Locate the cell with the specified text and output its (X, Y) center coordinate. 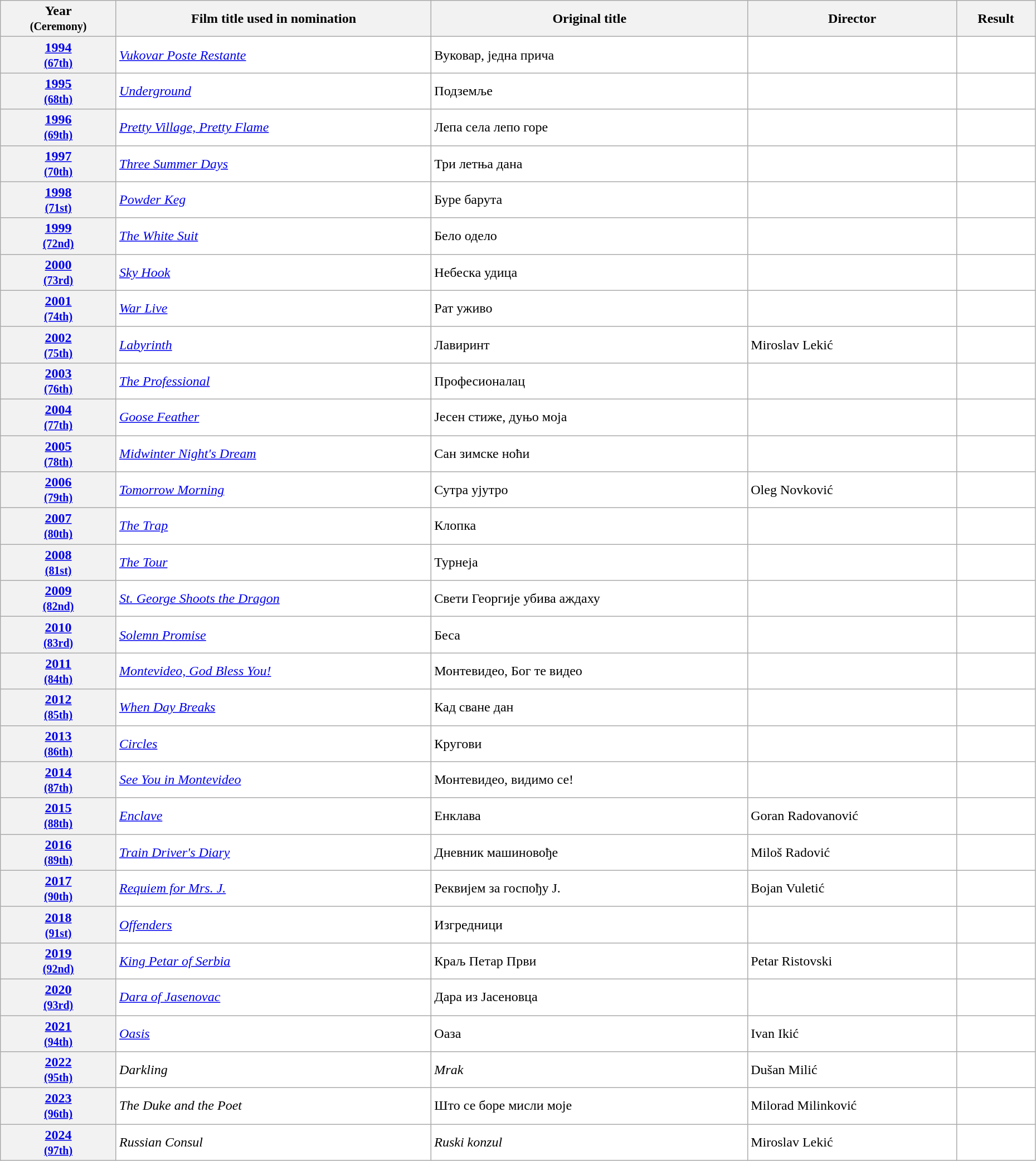
Изгредници (590, 925)
Bojan Vuletić (853, 888)
See You in Montevideo (273, 780)
1996(69th) (59, 127)
Requiem for Mrs. J. (273, 888)
Подземље (590, 91)
2009(82nd) (59, 598)
The Trap (273, 526)
Сутра ујутро (590, 490)
Што се боре мисли моје (590, 1106)
Montevideo, God Bless You! (273, 671)
Беса (590, 635)
Монтевидео, Бог те видео (590, 671)
2018(91st) (59, 925)
Sky Hook (273, 272)
2023(96th) (59, 1106)
Небеска удица (590, 272)
Pretty Village, Pretty Flame (273, 127)
Ruski konzul (590, 1142)
St. George Shoots the Dragon (273, 598)
Дара из Јасеновца (590, 997)
2024(97th) (59, 1142)
1999(72nd) (59, 236)
When Day Breaks (273, 708)
Oleg Novković (853, 490)
2021(94th) (59, 1033)
Miloš Radović (853, 852)
Three Summer Days (273, 164)
Три летња дана (590, 164)
Професионалац (590, 381)
Film title used in nomination (273, 19)
2011(84th) (59, 671)
Кругови (590, 743)
Оаза (590, 1033)
2000(73rd) (59, 272)
Enclave (273, 816)
Milorad Milinković (853, 1106)
2008(81st) (59, 563)
Result (996, 19)
King Petar of Serbia (273, 960)
Сан зимске ноћи (590, 453)
Клопка (590, 526)
The White Suit (273, 236)
Russian Consul (273, 1142)
1994(67th) (59, 55)
Монтевидео, видимо се! (590, 780)
War Live (273, 309)
Tomorrow Morning (273, 490)
Darkling (273, 1070)
2001(74th) (59, 309)
2017(90th) (59, 888)
Year(Ceremony) (59, 19)
Рат уживо (590, 309)
2013(86th) (59, 743)
2015(88th) (59, 816)
Mrak (590, 1070)
Goose Feather (273, 417)
Offenders (273, 925)
Midwinter Night's Dream (273, 453)
1997(70th) (59, 164)
Labyrinth (273, 344)
Underground (273, 91)
2007(80th) (59, 526)
2004(77th) (59, 417)
Vukovar Poste Restante (273, 55)
Бело одело (590, 236)
2019(92nd) (59, 960)
2022(95th) (59, 1070)
1998(71st) (59, 199)
Лепа села лепо горе (590, 127)
2006(79th) (59, 490)
Енклава (590, 816)
2012(85th) (59, 708)
Јесен стиже, дуњо моја (590, 417)
The Professional (273, 381)
Oasis (273, 1033)
Dušan Milić (853, 1070)
2010(83rd) (59, 635)
The Duke and the Poet (273, 1106)
2005(78th) (59, 453)
Кад сване дан (590, 708)
Circles (273, 743)
2020(93rd) (59, 997)
Вуковар, једна прича (590, 55)
Original title (590, 19)
Краљ Петар Први (590, 960)
Ivan Ikić (853, 1033)
Petar Ristovski (853, 960)
2014(87th) (59, 780)
2003(76th) (59, 381)
Director (853, 19)
Дневник машиновође (590, 852)
Train Driver's Diary (273, 852)
Solemn Promise (273, 635)
Реквијем за госпођу Ј. (590, 888)
Dara of Jasenovac (273, 997)
Powder Keg (273, 199)
1995(68th) (59, 91)
Goran Radovanović (853, 816)
Буре барута (590, 199)
The Tour (273, 563)
Лавиринт (590, 344)
Турнеја (590, 563)
2002(75th) (59, 344)
2016(89th) (59, 852)
Свети Георгије убива аждаху (590, 598)
